Search for the cell housing the specified text and yield its (x, y) center coordinate. 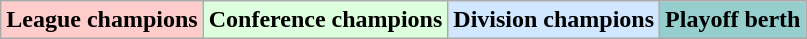
Division champions (554, 20)
Conference champions (326, 20)
Playoff berth (733, 20)
League champions (102, 20)
